Output the [X, Y] coordinate of the center of the cell containing the given text.  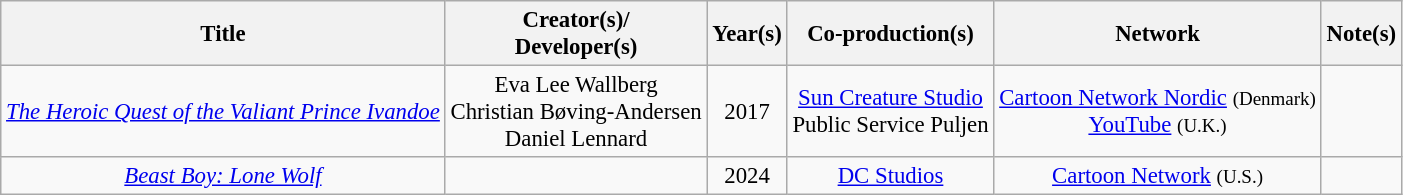
Title [223, 34]
Beast Boy: Lone Wolf [223, 176]
Year(s) [747, 34]
2024 [747, 176]
Cartoon Network Nordic (Denmark)YouTube (U.K.) [1158, 112]
Sun Creature StudioPublic Service Puljen [890, 112]
Network [1158, 34]
The Heroic Quest of the Valiant Prince Ivandoe [223, 112]
Cartoon Network (U.S.) [1158, 176]
Co-production(s) [890, 34]
Note(s) [1361, 34]
Eva Lee WallbergChristian Bøving-AndersenDaniel Lennard [576, 112]
DC Studios [890, 176]
2017 [747, 112]
Creator(s)/Developer(s) [576, 34]
